Provide the (x, y) coordinate of the cell's center where the given text is located.  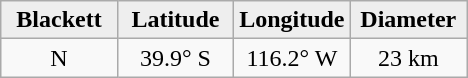
39.9° S (175, 58)
116.2° W (292, 58)
Blackett (59, 20)
23 km (408, 58)
Latitude (175, 20)
Diameter (408, 20)
Longitude (292, 20)
N (59, 58)
